Return (X, Y) of the center of cell containing provided text 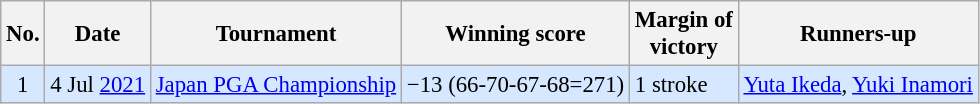
Date (98, 34)
Tournament (276, 34)
−13 (66-70-67-68=271) (516, 85)
4 Jul 2021 (98, 85)
Runners-up (858, 34)
No. (23, 34)
Yuta Ikeda, Yuki Inamori (858, 85)
Margin ofvictory (684, 34)
1 (23, 85)
Japan PGA Championship (276, 85)
1 stroke (684, 85)
Winning score (516, 34)
